Identify which cell holds the provided text, then report its [x, y] central coordinate. 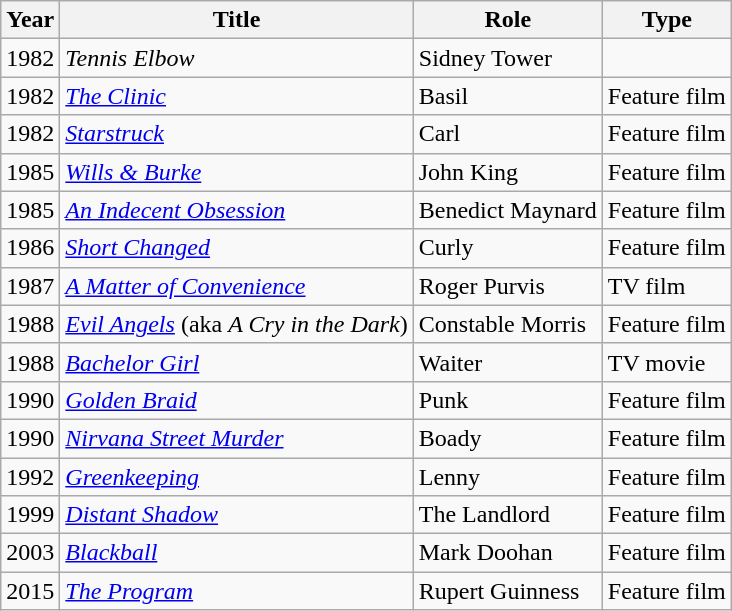
Punk [508, 400]
Carl [508, 134]
An Indecent Obsession [236, 210]
Wills & Burke [236, 172]
Roger Purvis [508, 286]
Benedict Maynard [508, 210]
Type [666, 20]
Role [508, 20]
Mark Doohan [508, 553]
Short Changed [236, 248]
Year [30, 20]
1999 [30, 515]
Nirvana Street Murder [236, 438]
2003 [30, 553]
2015 [30, 591]
Evil Angels (aka A Cry in the Dark) [236, 324]
A Matter of Convenience [236, 286]
Waiter [508, 362]
Constable Morris [508, 324]
1986 [30, 248]
John King [508, 172]
The Program [236, 591]
Rupert Guinness [508, 591]
TV film [666, 286]
Tennis Elbow [236, 58]
The Clinic [236, 96]
1992 [30, 477]
1987 [30, 286]
Boady [508, 438]
TV movie [666, 362]
Title [236, 20]
Sidney Tower [508, 58]
Golden Braid [236, 400]
Distant Shadow [236, 515]
Lenny [508, 477]
Basil [508, 96]
The Landlord [508, 515]
Blackball [236, 553]
Starstruck [236, 134]
Greenkeeping [236, 477]
Bachelor Girl [236, 362]
Curly [508, 248]
